Locate the cell with the specified text and output its [x, y] center coordinate. 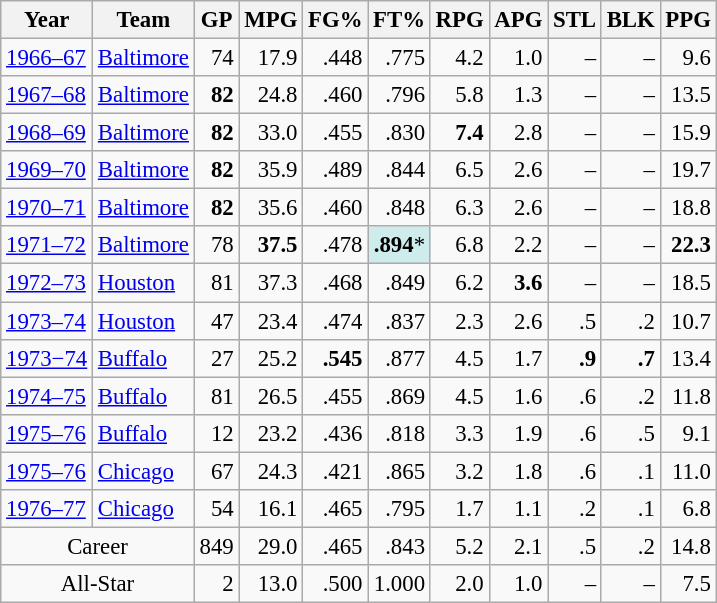
12 [216, 433]
33.0 [271, 133]
11.0 [688, 471]
10.7 [688, 321]
27 [216, 358]
.421 [336, 471]
.9 [575, 358]
.478 [336, 245]
FG% [336, 20]
.848 [400, 208]
.865 [400, 471]
.818 [400, 433]
.474 [336, 321]
78 [216, 245]
Team [144, 20]
.844 [400, 170]
2 [216, 584]
16.1 [271, 509]
RPG [460, 20]
.7 [630, 358]
13.0 [271, 584]
APG [518, 20]
.843 [400, 546]
BLK [630, 20]
2.3 [460, 321]
1971–72 [47, 245]
.830 [400, 133]
.869 [400, 396]
All-Star [98, 584]
25.2 [271, 358]
2.8 [518, 133]
2.2 [518, 245]
18.8 [688, 208]
.795 [400, 509]
.500 [336, 584]
29.0 [271, 546]
.894* [400, 245]
18.5 [688, 283]
.448 [336, 58]
23.2 [271, 433]
7.4 [460, 133]
.796 [400, 95]
26.5 [271, 396]
24.3 [271, 471]
67 [216, 471]
6.2 [460, 283]
1968–69 [47, 133]
1974–75 [47, 396]
.837 [400, 321]
2.1 [518, 546]
22.3 [688, 245]
1.6 [518, 396]
.775 [400, 58]
5.2 [460, 546]
1966–67 [47, 58]
6.5 [460, 170]
.877 [400, 358]
3.2 [460, 471]
1970–71 [47, 208]
19.7 [688, 170]
13.5 [688, 95]
15.9 [688, 133]
35.9 [271, 170]
13.4 [688, 358]
11.8 [688, 396]
FT% [400, 20]
.545 [336, 358]
Year [47, 20]
.489 [336, 170]
MPG [271, 20]
5.8 [460, 95]
47 [216, 321]
1.8 [518, 471]
PPG [688, 20]
1976–77 [47, 509]
35.6 [271, 208]
1972–73 [47, 283]
1.3 [518, 95]
6.3 [460, 208]
74 [216, 58]
849 [216, 546]
1973−74 [47, 358]
1973–74 [47, 321]
1969–70 [47, 170]
3.6 [518, 283]
Career [98, 546]
1.9 [518, 433]
3.3 [460, 433]
STL [575, 20]
GP [216, 20]
2.0 [460, 584]
.436 [336, 433]
1.000 [400, 584]
4.2 [460, 58]
37.5 [271, 245]
9.6 [688, 58]
1967–68 [47, 95]
.468 [336, 283]
1.1 [518, 509]
23.4 [271, 321]
7.5 [688, 584]
14.8 [688, 546]
54 [216, 509]
24.8 [271, 95]
9.1 [688, 433]
.849 [400, 283]
37.3 [271, 283]
17.9 [271, 58]
